Provide the [x, y] coordinate of the cell's center where the given text is located.  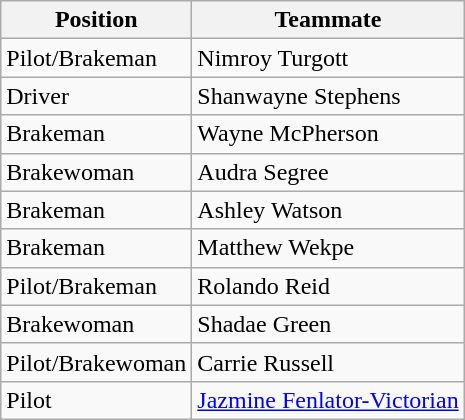
Wayne McPherson [328, 134]
Audra Segree [328, 172]
Shanwayne Stephens [328, 96]
Jazmine Fenlator-Victorian [328, 400]
Matthew Wekpe [328, 248]
Teammate [328, 20]
Ashley Watson [328, 210]
Driver [96, 96]
Pilot [96, 400]
Rolando Reid [328, 286]
Shadae Green [328, 324]
Position [96, 20]
Pilot/Brakewoman [96, 362]
Carrie Russell [328, 362]
Nimroy Turgott [328, 58]
